Capture the cell that displays the provided text and extract its (x, y) central coordinate. 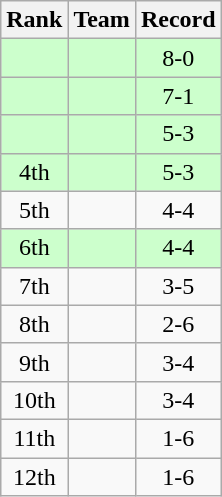
4th (34, 172)
Team (102, 20)
7-1 (178, 96)
Rank (34, 20)
10th (34, 400)
6th (34, 248)
5th (34, 210)
9th (34, 362)
11th (34, 438)
8th (34, 324)
8-0 (178, 58)
3-5 (178, 286)
12th (34, 477)
7th (34, 286)
2-6 (178, 324)
Record (178, 20)
